Capture the cell that displays the provided text and extract its (X, Y) central coordinate. 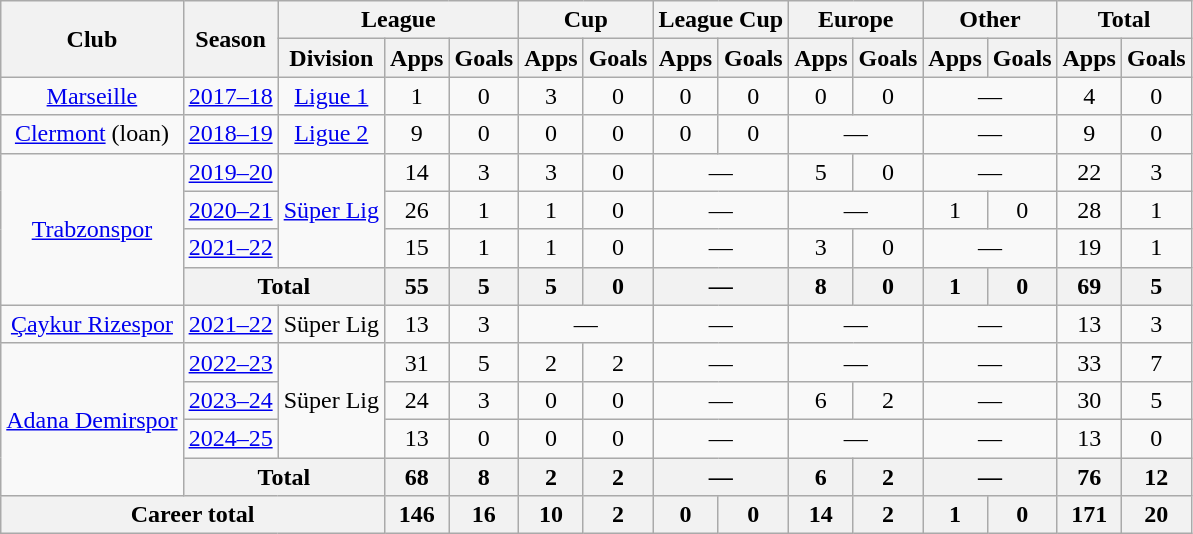
24 (417, 400)
69 (1089, 286)
22 (1089, 172)
31 (417, 362)
League Cup (721, 20)
Season (230, 39)
2022–23 (230, 362)
4 (1089, 96)
2020–21 (230, 210)
19 (1089, 248)
7 (1156, 362)
20 (1156, 515)
2017–18 (230, 96)
Club (92, 39)
Adana Demirspor (92, 419)
Trabzonspor (92, 229)
Division (331, 58)
30 (1089, 400)
Cup (586, 20)
Ligue 2 (331, 134)
76 (1089, 477)
League (398, 20)
171 (1089, 515)
Marseille (92, 96)
10 (551, 515)
68 (417, 477)
Europe (856, 20)
2019–20 (230, 172)
2023–24 (230, 400)
26 (417, 210)
Other (990, 20)
Çaykur Rizespor (92, 324)
55 (417, 286)
Career total (193, 515)
2018–19 (230, 134)
2024–25 (230, 438)
15 (417, 248)
33 (1089, 362)
28 (1089, 210)
16 (484, 515)
146 (417, 515)
12 (1156, 477)
Clermont (loan) (92, 134)
Ligue 1 (331, 96)
